Scan for the cell matching the given text and deliver its (x, y) coordinate at center. 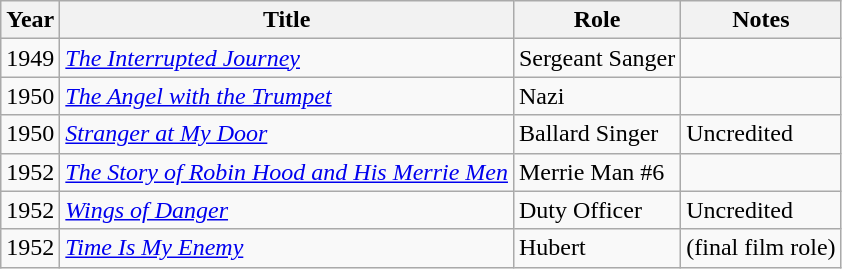
Time Is My Enemy (287, 248)
Wings of Danger (287, 210)
Merrie Man #6 (596, 172)
The Angel with the Trumpet (287, 96)
Hubert (596, 248)
Title (287, 20)
1949 (30, 58)
Year (30, 20)
Role (596, 20)
Ballard Singer (596, 134)
The Story of Robin Hood and His Merrie Men (287, 172)
Nazi (596, 96)
Duty Officer (596, 210)
The Interrupted Journey (287, 58)
Sergeant Sanger (596, 58)
Stranger at My Door (287, 134)
(final film role) (761, 248)
Notes (761, 20)
